Output the (X, Y) coordinate of the center of the cell containing the given text.  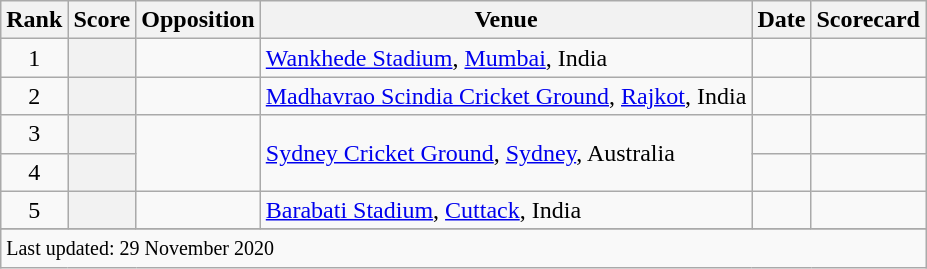
3 (34, 134)
Madhavrao Scindia Cricket Ground, Rajkot, India (506, 96)
Sydney Cricket Ground, Sydney, Australia (506, 153)
1 (34, 58)
Rank (34, 20)
Scorecard (868, 20)
Opposition (198, 20)
2 (34, 96)
5 (34, 210)
Venue (506, 20)
4 (34, 172)
Last updated: 29 November 2020 (464, 248)
Wankhede Stadium, Mumbai, India (506, 58)
Date (782, 20)
Score (102, 20)
Barabati Stadium, Cuttack, India (506, 210)
